Search for the cell housing the specified text and yield its [x, y] center coordinate. 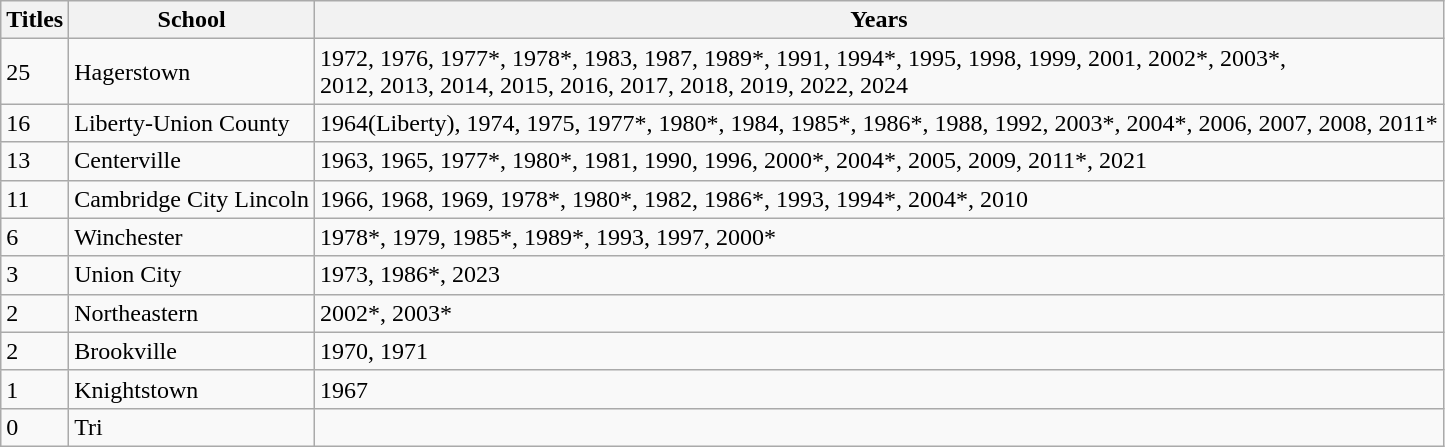
Brookville [192, 351]
Northeastern [192, 313]
1966, 1968, 1969, 1978*, 1980*, 1982, 1986*, 1993, 1994*, 2004*, 2010 [878, 199]
Hagerstown [192, 72]
25 [35, 72]
16 [35, 123]
Years [878, 20]
1964(Liberty), 1974, 1975, 1977*, 1980*, 1984, 1985*, 1986*, 1988, 1992, 2003*, 2004*, 2006, 2007, 2008, 2011* [878, 123]
Winchester [192, 237]
1 [35, 389]
1963, 1965, 1977*, 1980*, 1981, 1990, 1996, 2000*, 2004*, 2005, 2009, 2011*, 2021 [878, 161]
Liberty-Union County [192, 123]
1967 [878, 389]
School [192, 20]
11 [35, 199]
Titles [35, 20]
1973, 1986*, 2023 [878, 275]
6 [35, 237]
Tri [192, 427]
3 [35, 275]
1970, 1971 [878, 351]
2002*, 2003* [878, 313]
0 [35, 427]
Knightstown [192, 389]
1978*, 1979, 1985*, 1989*, 1993, 1997, 2000* [878, 237]
Cambridge City Lincoln [192, 199]
13 [35, 161]
Centerville [192, 161]
Union City [192, 275]
